Locate the cell with the specified text and output its [X, Y] center coordinate. 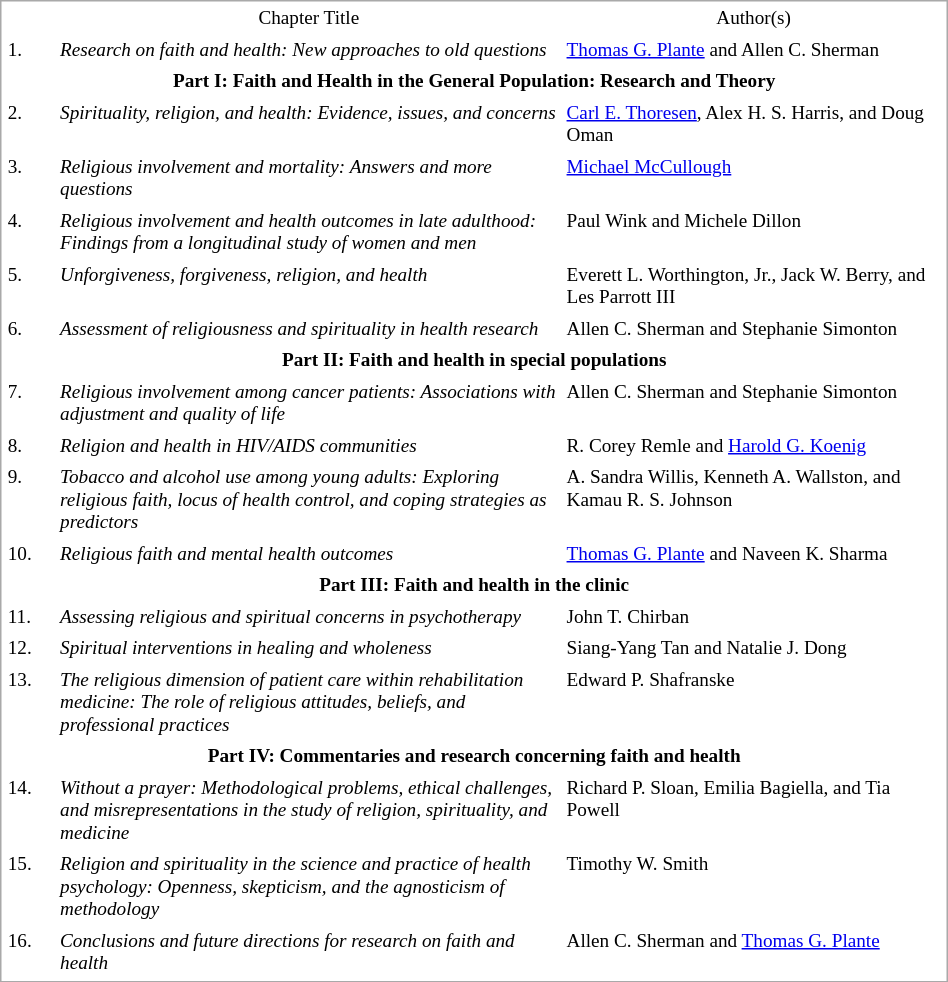
Research on faith and health: New approaches to old questions [309, 50]
Spirituality, religion, and health: Evidence, issues, and concerns [309, 124]
4. [30, 232]
Chapter Title [309, 18]
Part IV: Commentaries and research concerning faith and health [474, 756]
Religious faith and mental health outcomes [309, 554]
13. [30, 703]
Part III: Faith and health in the clinic [474, 585]
Timothy W. Smith [754, 887]
14. [30, 811]
10. [30, 554]
Edward P. Shafranske [754, 703]
Everett L. Worthington, Jr., Jack W. Berry, and Les Parrott III [754, 286]
12. [30, 648]
Assessing religious and spiritual concerns in psychotherapy [309, 617]
11. [30, 617]
Unforgiveness, forgiveness, religion, and health [309, 286]
Religion and spirituality in the science and practice of health psychology: Openness, skepticism, and the agnosticism of methodology [309, 887]
16. [30, 952]
Religious involvement and health outcomes in late adulthood: Findings from a longitudinal study of women and men [309, 232]
Carl E. Thoresen, Alex H. S. Harris, and Doug Oman [754, 124]
Religious involvement and mortality: Answers and more questions [309, 178]
Thomas G. Plante and Allen C. Sherman [754, 50]
9. [30, 500]
2. [30, 124]
The religious dimension of patient care within rehabilitation medicine: The role of religious attitudes, beliefs, and professional practices [309, 703]
Religious involvement among cancer patients: Associations with adjustment and quality of life [309, 404]
R. Corey Remle and Harold G. Koenig [754, 446]
A. Sandra Willis, Kenneth A. Wallston, and Kamau R. S. Johnson [754, 500]
Siang-Yang Tan and Natalie J. Dong [754, 648]
7. [30, 404]
6. [30, 329]
Part I: Faith and Health in the General Population: Research and Theory [474, 81]
3. [30, 178]
John T. Chirban [754, 617]
Without a prayer: Methodological problems, ethical challenges, and misrepresentations in the study of religion, spirituality, and medicine [309, 811]
Paul Wink and Michele Dillon [754, 232]
Tobacco and alcohol use among young adults: Exploring religious faith, locus of health control, and coping strategies as predictors [309, 500]
Spiritual interventions in healing and wholeness [309, 648]
15. [30, 887]
8. [30, 446]
Richard P. Sloan, Emilia Bagiella, and Tia Powell [754, 811]
Part II: Faith and health in special populations [474, 360]
Author(s) [754, 18]
Assessment of religiousness and spirituality in health research [309, 329]
Religion and health in HIV/AIDS communities [309, 446]
Conclusions and future directions for research on faith and health [309, 952]
Thomas G. Plante and Naveen K. Sharma [754, 554]
Allen C. Sherman and Thomas G. Plante [754, 952]
1. [30, 50]
5. [30, 286]
Michael McCullough [754, 178]
